Pinpoint the cell where the given text exists, returning its (X, Y) midpoint coordinate. 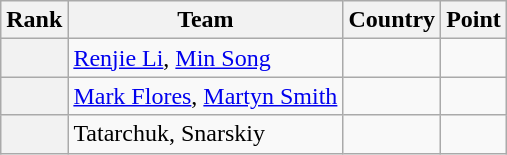
Renjie Li, Min Song (206, 58)
Tatarchuk, Snarskiy (206, 134)
Country (392, 20)
Mark Flores, Martyn Smith (206, 96)
Team (206, 20)
Point (474, 20)
Rank (34, 20)
